Extract the (X, Y) coordinate from the center of the cell holding the provided text.  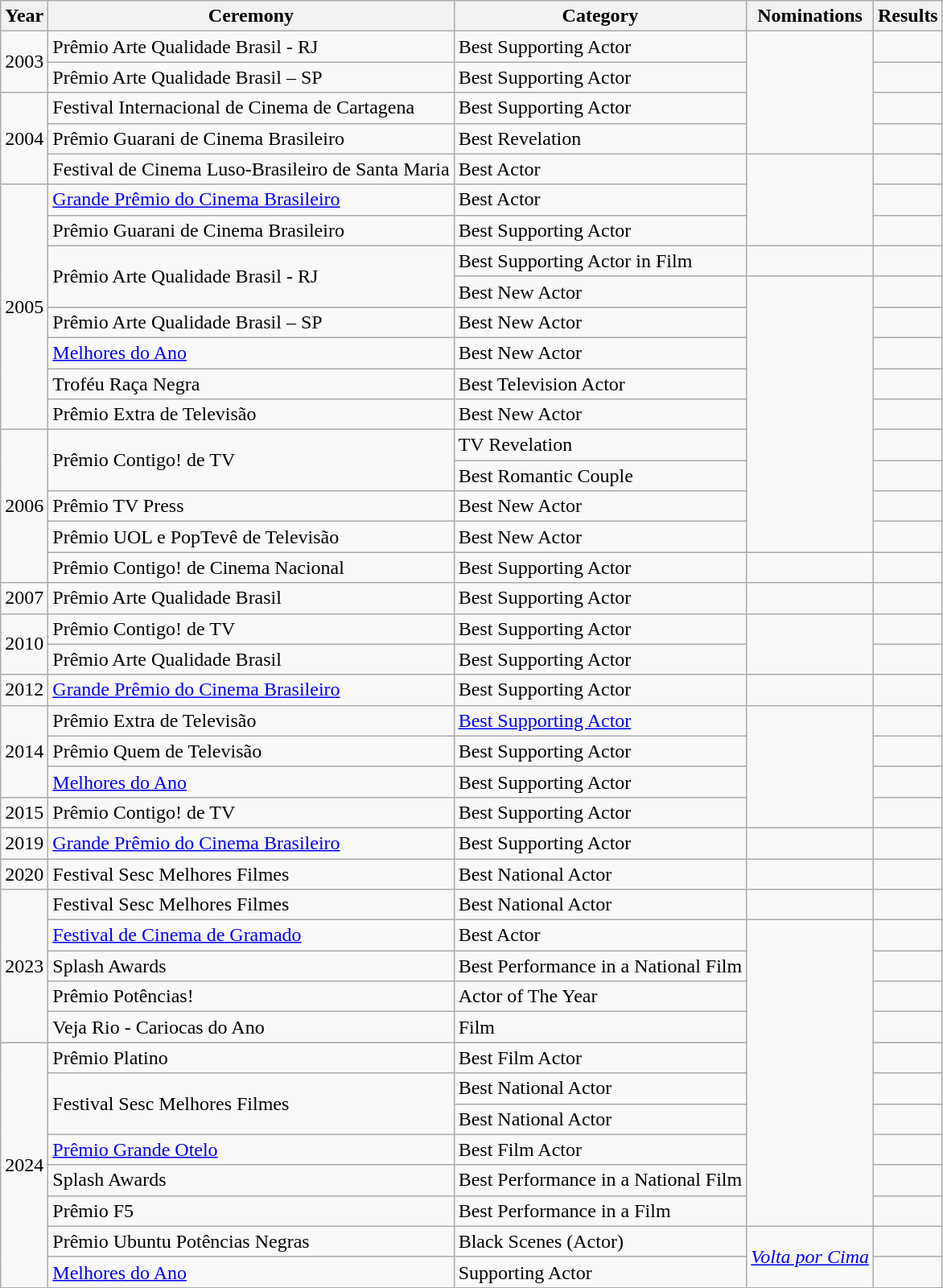
Supporting Actor (600, 1272)
2014 (24, 751)
Ceremony (251, 16)
TV Revelation (600, 445)
2015 (24, 812)
2012 (24, 690)
Best Supporting Actor in Film (600, 261)
Volta por Cima (810, 1257)
2005 (24, 307)
Black Scenes (Actor) (600, 1241)
Nominations (810, 16)
Troféu Raça Negra (251, 384)
Results (908, 16)
Prêmio TV Press (251, 506)
Category (600, 16)
2007 (24, 598)
2006 (24, 506)
Prêmio Quem de Televisão (251, 751)
Prêmio F5 (251, 1211)
Actor of The Year (600, 997)
Festival de Cinema Luso-Brasileiro de Santa Maria (251, 169)
Film (600, 1027)
Prêmio Ubuntu Potências Negras (251, 1241)
2024 (24, 1165)
2003 (24, 62)
Prêmio Platino (251, 1058)
2019 (24, 843)
2023 (24, 966)
Prêmio Potências! (251, 997)
Prêmio Contigo! de Cinema Nacional (251, 568)
2010 (24, 644)
Veja Rio - Cariocas do Ano (251, 1027)
2004 (24, 138)
2020 (24, 873)
Best Television Actor (600, 384)
Best Performance in a Film (600, 1211)
Best Revelation (600, 138)
Year (24, 16)
Prêmio Grande Otelo (251, 1150)
Best Romantic Couple (600, 476)
Festival Internacional de Cinema de Cartagena (251, 108)
Prêmio UOL e PopTevê de Televisão (251, 537)
Festival de Cinema de Gramado (251, 935)
